Determine the [X, Y] coordinate at the center of the cell enclosing the given text.  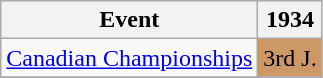
3rd J. [290, 58]
Canadian Championships [130, 58]
Event [130, 20]
1934 [290, 20]
